Identify which cell holds the provided text, then report its (x, y) central coordinate. 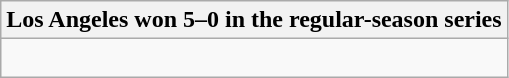
Los Angeles won 5–0 in the regular-season series (254, 20)
